Detect which cell encompasses the target text, then output its [X, Y] center coordinate. 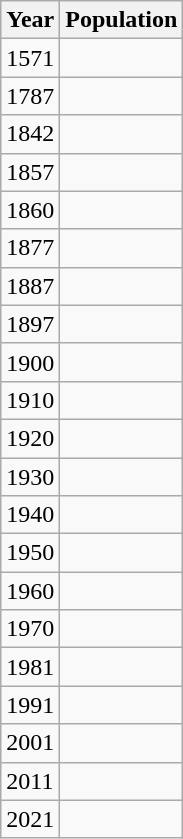
1787 [30, 96]
1970 [30, 629]
1991 [30, 705]
1940 [30, 515]
Population [122, 20]
1960 [30, 591]
1842 [30, 134]
1860 [30, 210]
1910 [30, 400]
1887 [30, 286]
1930 [30, 477]
1920 [30, 438]
2021 [30, 819]
2001 [30, 743]
1900 [30, 362]
1571 [30, 58]
1950 [30, 553]
1897 [30, 324]
1877 [30, 248]
2011 [30, 781]
Year [30, 20]
1981 [30, 667]
1857 [30, 172]
